Search for the cell housing the specified text and yield its (X, Y) center coordinate. 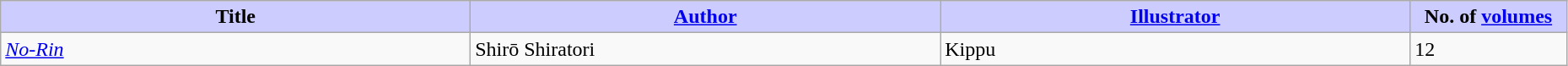
Shirō Shiratori (705, 49)
No-Rin (236, 49)
12 (1489, 49)
Kippu (1176, 49)
Title (236, 17)
Author (705, 17)
No. of volumes (1489, 17)
Illustrator (1176, 17)
